Scan for the cell matching the given text and deliver its [X, Y] coordinate at center. 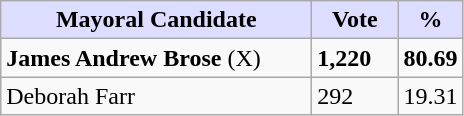
James Andrew Brose (X) [156, 58]
1,220 [355, 58]
19.31 [430, 96]
292 [355, 96]
Mayoral Candidate [156, 20]
Vote [355, 20]
% [430, 20]
Deborah Farr [156, 96]
80.69 [430, 58]
